Return (x, y) of the center of cell containing provided text 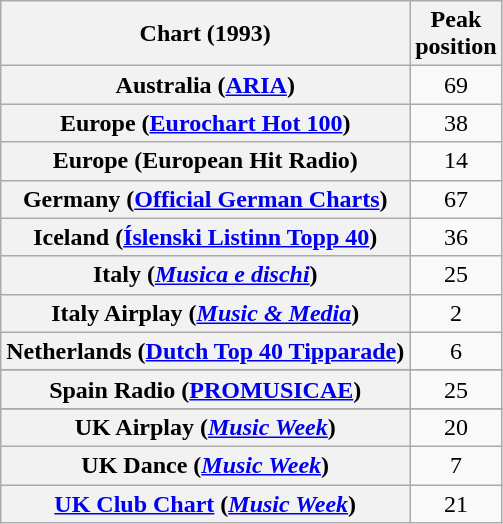
69 (456, 85)
Australia (ARIA) (206, 85)
6 (456, 351)
Europe (Eurochart Hot 100) (206, 123)
UK Club Chart (Music Week) (206, 503)
Chart (1993) (206, 34)
Netherlands (Dutch Top 40 Tipparade) (206, 351)
14 (456, 161)
Spain Radio (PROMUSICAE) (206, 389)
36 (456, 237)
67 (456, 199)
Europe (European Hit Radio) (206, 161)
Italy (Musica e dischi) (206, 275)
21 (456, 503)
7 (456, 465)
2 (456, 313)
20 (456, 427)
Peakposition (456, 34)
Italy Airplay (Music & Media) (206, 313)
UK Dance (Music Week) (206, 465)
38 (456, 123)
Iceland (Íslenski Listinn Topp 40) (206, 237)
Germany (Official German Charts) (206, 199)
UK Airplay (Music Week) (206, 427)
